Locate the cell with the specified text and output its (x, y) center coordinate. 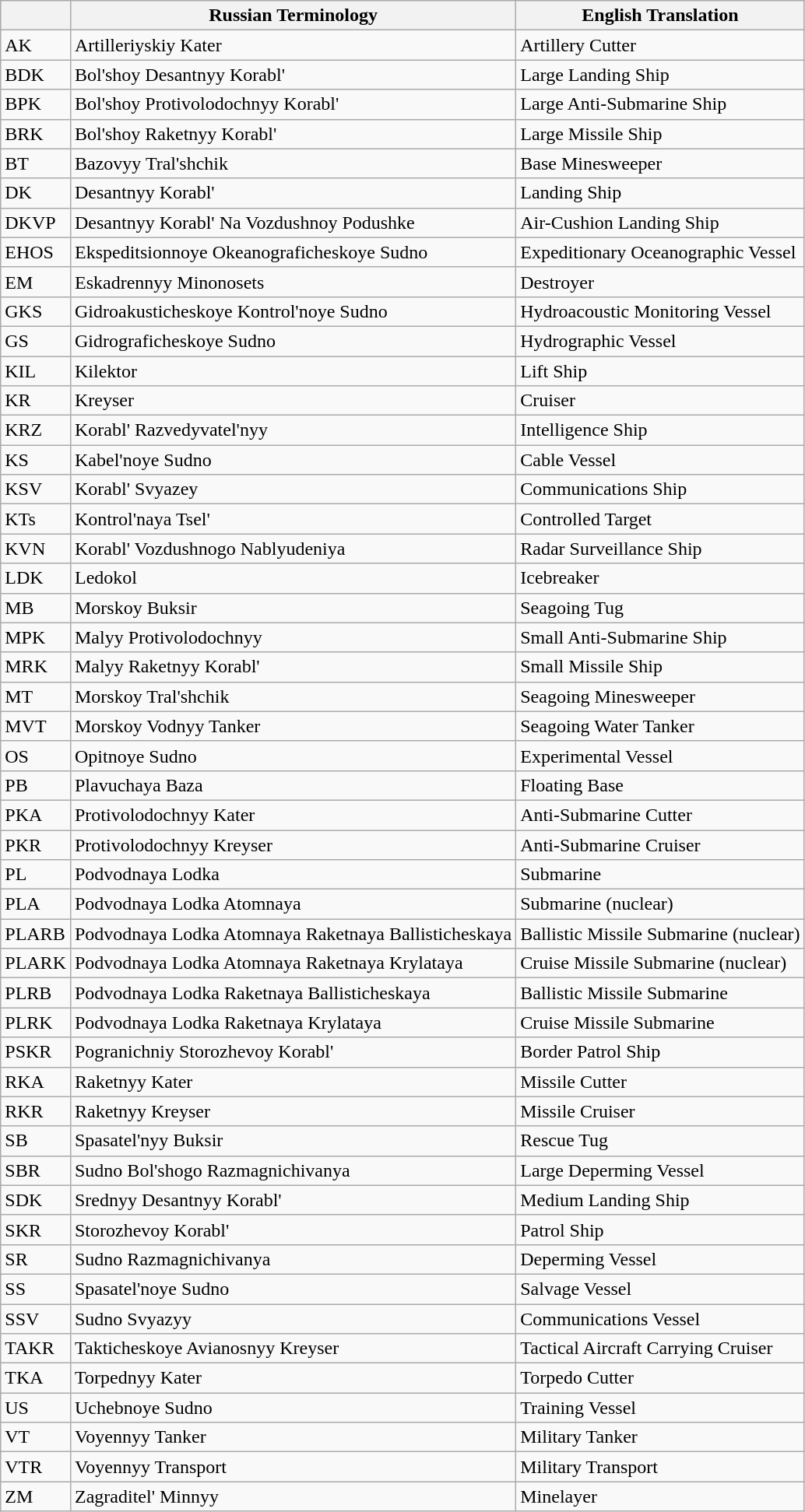
Small Missile Ship (660, 667)
Cruise Missile Submarine (nuclear) (660, 963)
Floating Base (660, 785)
Radar Surveillance Ship (660, 549)
Srednyy Desantnyy Korabl' (293, 1200)
Communications Vessel (660, 1319)
Protivolodochnyy Kater (293, 815)
Bol'shoy Raketnyy Korabl' (293, 134)
Anti-Submarine Cruiser (660, 844)
PB (36, 785)
Controlled Target (660, 519)
Bazovyy Tral'shchik (293, 163)
Kabel'noye Sudno (293, 460)
EHOS (36, 252)
PKA (36, 815)
Ekspeditsionnoye Okeanograficheskoye Sudno (293, 252)
Military Tanker (660, 1437)
Artilleriyskiy Kater (293, 45)
BRK (36, 134)
Intelligence Ship (660, 430)
Border Patrol Ship (660, 1052)
SDK (36, 1200)
Korabl' Razvedyvatel'nyy (293, 430)
Takticheskoye Avianosnyy Kreyser (293, 1349)
Experimental Vessel (660, 756)
RKR (36, 1111)
Torpedo Cutter (660, 1378)
Plavuchaya Baza (293, 785)
DK (36, 193)
Submarine (660, 875)
Podvodnaya Lodka Raketnaya Ballisticheskaya (293, 993)
TAKR (36, 1349)
Hydroacoustic Monitoring Vessel (660, 311)
VT (36, 1437)
Malyy Raketnyy Korabl' (293, 667)
Lift Ship (660, 371)
Storozhevoy Korabl' (293, 1230)
MRK (36, 667)
Uchebnoye Sudno (293, 1408)
PLRK (36, 1023)
SBR (36, 1170)
Tactical Aircraft Carrying Cruiser (660, 1349)
DKVP (36, 223)
BT (36, 163)
Spasatel'nyy Buksir (293, 1141)
Ballistic Missile Submarine (nuclear) (660, 934)
Raketnyy Kater (293, 1082)
Large Landing Ship (660, 75)
Torpednyy Kater (293, 1378)
Artillery Cutter (660, 45)
Large Deperming Vessel (660, 1170)
Military Transport (660, 1467)
KSV (36, 489)
SSV (36, 1319)
SS (36, 1289)
Podvodnaya Lodka Raketnaya Krylataya (293, 1023)
Seagoing Minesweeper (660, 696)
SB (36, 1141)
Protivolodochnyy Kreyser (293, 844)
Podvodnaya Lodka (293, 875)
AK (36, 45)
Pogranichniy Storozhevoy Korabl' (293, 1052)
Opitnoye Sudno (293, 756)
Kilektor (293, 371)
SR (36, 1259)
Ballistic Missile Submarine (660, 993)
Anti-Submarine Cutter (660, 815)
KVN (36, 549)
KIL (36, 371)
ZM (36, 1496)
Destroyer (660, 282)
US (36, 1408)
Missile Cutter (660, 1082)
Sudno Razmagnichivanya (293, 1259)
PLARK (36, 963)
Communications Ship (660, 489)
Cable Vessel (660, 460)
MT (36, 696)
EM (36, 282)
Raketnyy Kreyser (293, 1111)
Morskoy Vodnyy Tanker (293, 726)
Cruise Missile Submarine (660, 1023)
Landing Ship (660, 193)
KTs (36, 519)
MVT (36, 726)
Morskoy Tral'shchik (293, 696)
Desantnyy Korabl' Na Vozdushnoy Podushke (293, 223)
Air-Cushion Landing Ship (660, 223)
Gidrograficheskoye Sudno (293, 341)
Training Vessel (660, 1408)
Medium Landing Ship (660, 1200)
Seagoing Water Tanker (660, 726)
BPK (36, 104)
KRZ (36, 430)
Bol'shoy Desantnyy Korabl' (293, 75)
TKA (36, 1378)
RKA (36, 1082)
Morskoy Buksir (293, 608)
VTR (36, 1467)
PSKR (36, 1052)
Large Anti-Submarine Ship (660, 104)
Missile Cruiser (660, 1111)
Desantnyy Korabl' (293, 193)
PL (36, 875)
Russian Terminology (293, 16)
GS (36, 341)
Voyennyy Transport (293, 1467)
LDK (36, 578)
Rescue Tug (660, 1141)
Podvodnaya Lodka Atomnaya Raketnaya Krylataya (293, 963)
Small Anti-Submarine Ship (660, 637)
PLARB (36, 934)
Zagraditel' Minnyy (293, 1496)
Podvodnaya Lodka Atomnaya Raketnaya Ballisticheskaya (293, 934)
Sudno Svyazyy (293, 1319)
KS (36, 460)
KR (36, 401)
Submarine (nuclear) (660, 904)
Minelayer (660, 1496)
Cruiser (660, 401)
Bol'shoy Protivolodochnyy Korabl' (293, 104)
Malyy Protivolodochnyy (293, 637)
English Translation (660, 16)
MB (36, 608)
Seagoing Tug (660, 608)
Voyennyy Tanker (293, 1437)
Kontrol'naya Tsel' (293, 519)
Salvage Vessel (660, 1289)
Kreyser (293, 401)
Patrol Ship (660, 1230)
Expeditionary Oceanographic Vessel (660, 252)
SKR (36, 1230)
Sudno Bol'shogo Razmagnichivanya (293, 1170)
Hydrographic Vessel (660, 341)
Base Minesweeper (660, 163)
Deperming Vessel (660, 1259)
PLA (36, 904)
MPK (36, 637)
Eskadrennyy Minonosets (293, 282)
Gidroakusticheskoye Kontrol'noye Sudno (293, 311)
Korabl' Vozdushnogo Nablyudeniya (293, 549)
Large Missile Ship (660, 134)
Ledokol (293, 578)
PKR (36, 844)
Podvodnaya Lodka Atomnaya (293, 904)
PLRB (36, 993)
Spasatel'noye Sudno (293, 1289)
GKS (36, 311)
Korabl' Svyazey (293, 489)
OS (36, 756)
Icebreaker (660, 578)
BDK (36, 75)
